Determine the (X, Y) coordinate at the center of the cell enclosing the given text.  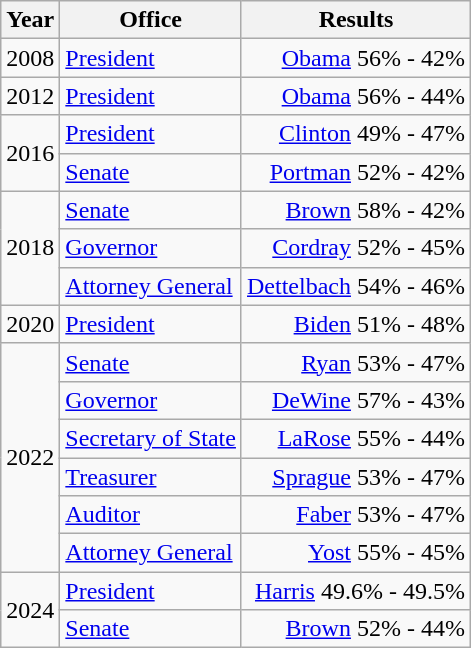
Obama 56% - 44% (356, 96)
Yost 55% - 45% (356, 553)
Sprague 53% - 47% (356, 477)
Portman 52% - 42% (356, 172)
2022 (30, 457)
Year (30, 20)
2020 (30, 324)
Biden 51% - 48% (356, 324)
Ryan 53% - 47% (356, 362)
Harris 49.6% - 49.5% (356, 591)
Cordray 52% - 45% (356, 248)
Faber 53% - 47% (356, 515)
Dettelbach 54% - 46% (356, 286)
2012 (30, 96)
2024 (30, 610)
Results (356, 20)
Brown 52% - 44% (356, 629)
Treasurer (151, 477)
Secretary of State (151, 438)
2008 (30, 58)
DeWine 57% - 43% (356, 400)
2018 (30, 248)
Brown 58% - 42% (356, 210)
2016 (30, 153)
Clinton 49% - 47% (356, 134)
Auditor (151, 515)
Office (151, 20)
LaRose 55% - 44% (356, 438)
Obama 56% - 42% (356, 58)
